For the text-containing cell, return its midpoint in (X, Y) coordinate format. 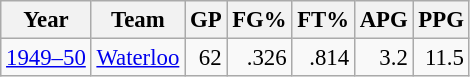
1949–50 (46, 58)
.814 (324, 58)
GP (206, 20)
APG (384, 20)
FT% (324, 20)
PPG (441, 20)
62 (206, 58)
3.2 (384, 58)
11.5 (441, 58)
.326 (260, 58)
FG% (260, 20)
Year (46, 20)
Team (138, 20)
Waterloo (138, 58)
